Find where the given text appears and provide that cell's center as (x, y) coordinate. 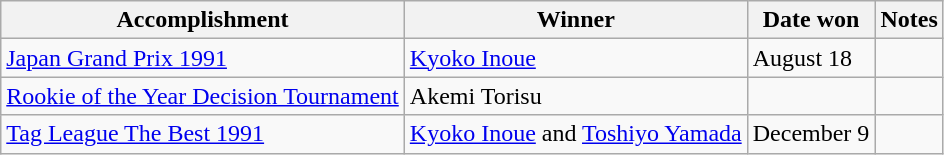
Kyoko Inoue and Toshiyo Yamada (576, 134)
Rookie of the Year Decision Tournament (203, 96)
Japan Grand Prix 1991 (203, 58)
Kyoko Inoue (576, 58)
Tag League The Best 1991 (203, 134)
Winner (576, 20)
Notes (909, 20)
Accomplishment (203, 20)
December 9 (811, 134)
August 18 (811, 58)
Date won (811, 20)
Akemi Torisu (576, 96)
